Provide the (X, Y) coordinate of the cell's center where the given text is located.  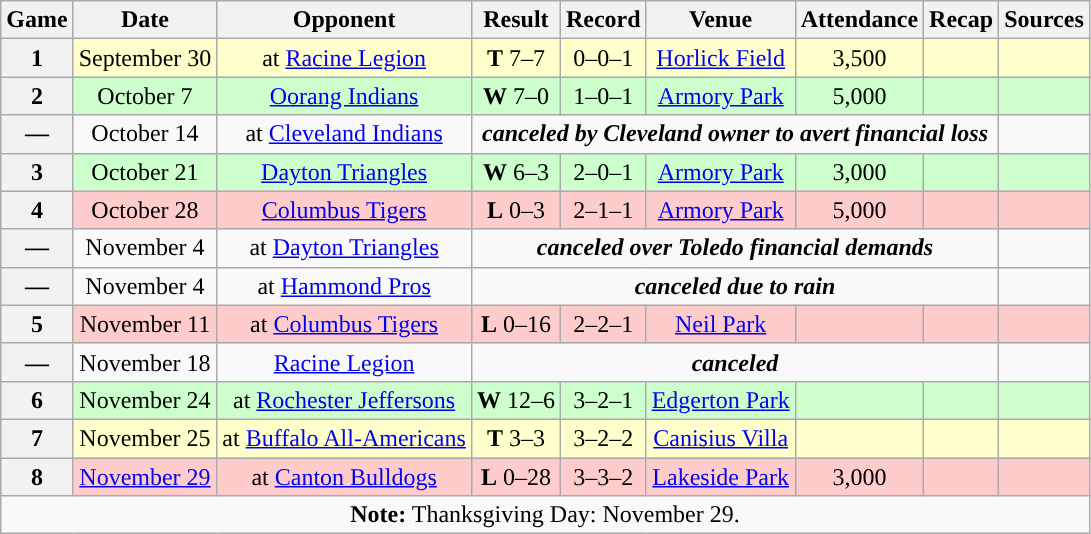
Canisius Villa (720, 438)
Lakeside Park (720, 477)
Venue (720, 20)
November 25 (145, 438)
Racine Legion (344, 362)
canceled due to rain (734, 286)
2–1–1 (603, 210)
Horlick Field (720, 58)
1–0–1 (603, 96)
3–3–2 (603, 477)
Sources (1044, 20)
October 28 (145, 210)
6 (37, 400)
2–2–1 (603, 324)
1 (37, 58)
at Canton Bulldogs (344, 477)
4 (37, 210)
T 3–3 (516, 438)
October 7 (145, 96)
2 (37, 96)
3–2–1 (603, 400)
November 11 (145, 324)
canceled (734, 362)
W 6–3 (516, 172)
at Racine Legion (344, 58)
5 (37, 324)
November 18 (145, 362)
2–0–1 (603, 172)
Dayton Triangles (344, 172)
at Rochester Jeffersons (344, 400)
3 (37, 172)
8 (37, 477)
November 29 (145, 477)
T 7–7 (516, 58)
Record (603, 20)
at Buffalo All-Americans (344, 438)
7 (37, 438)
September 30 (145, 58)
L 0–3 (516, 210)
Columbus Tigers (344, 210)
W 12–6 (516, 400)
Date (145, 20)
Recap (962, 20)
Edgerton Park (720, 400)
October 14 (145, 134)
3,500 (859, 58)
Game (37, 20)
October 21 (145, 172)
Note: Thanksgiving Day: November 29. (546, 515)
L 0–16 (516, 324)
Neil Park (720, 324)
November 24 (145, 400)
Attendance (859, 20)
Oorang Indians (344, 96)
at Cleveland Indians (344, 134)
canceled by Cleveland owner to avert financial loss (734, 134)
Result (516, 20)
3–2–2 (603, 438)
Opponent (344, 20)
at Dayton Triangles (344, 248)
canceled over Toledo financial demands (734, 248)
at Columbus Tigers (344, 324)
0–0–1 (603, 58)
at Hammond Pros (344, 286)
W 7–0 (516, 96)
L 0–28 (516, 477)
